Identify which cell holds the provided text, then report its [x, y] central coordinate. 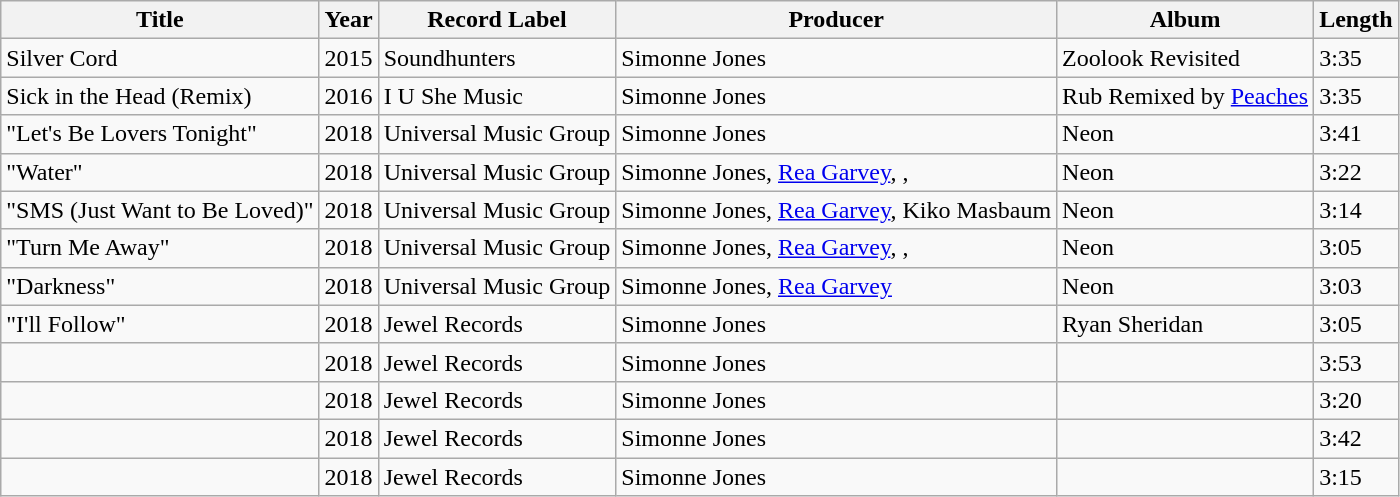
"Turn Me Away" [160, 248]
Length [1356, 20]
3:42 [1356, 438]
"SMS (Just Want to Be Loved)" [160, 210]
Producer [836, 20]
"Let's Be Lovers Tonight" [160, 134]
3:20 [1356, 400]
"Water" [160, 172]
Silver Cord [160, 58]
Zoolook Revisited [1186, 58]
Year [348, 20]
3:03 [1356, 286]
3:41 [1356, 134]
2016 [348, 96]
I U She Music [497, 96]
2015 [348, 58]
Soundhunters [497, 58]
"I'll Follow" [160, 324]
Simonne Jones, Rea Garvey [836, 286]
3:15 [1356, 477]
Ryan Sheridan [1186, 324]
Simonne Jones, Rea Garvey, Kiko Masbaum [836, 210]
Rub Remixed by Peaches [1186, 96]
3:22 [1356, 172]
"Darkness" [160, 286]
3:14 [1356, 210]
Album [1186, 20]
3:53 [1356, 362]
Record Label [497, 20]
Title [160, 20]
Sick in the Head (Remix) [160, 96]
